Identify which cell holds the provided text, then report its [x, y] central coordinate. 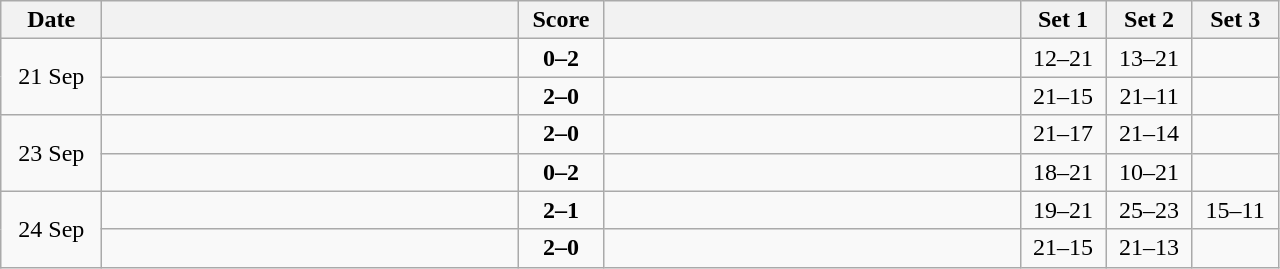
21–14 [1149, 134]
19–21 [1063, 210]
18–21 [1063, 172]
25–23 [1149, 210]
Set 1 [1063, 20]
15–11 [1235, 210]
Score [561, 20]
Set 2 [1149, 20]
24 Sep [52, 229]
2–1 [561, 210]
21–17 [1063, 134]
21–11 [1149, 96]
21–13 [1149, 248]
13–21 [1149, 58]
23 Sep [52, 153]
Set 3 [1235, 20]
10–21 [1149, 172]
21 Sep [52, 77]
Date [52, 20]
12–21 [1063, 58]
